Return the [X, Y] coordinate for the center point of the cell that contains the specified text.  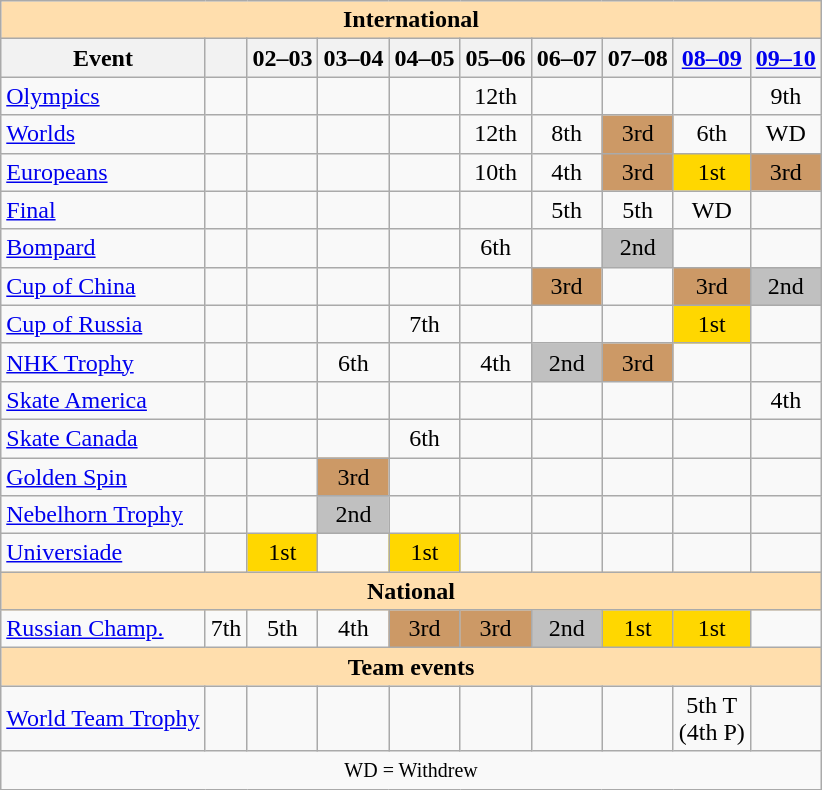
Golden Spin [103, 477]
Nebelhorn Trophy [103, 515]
06–07 [566, 58]
Olympics [103, 96]
09–10 [786, 58]
National [412, 591]
Cup of China [103, 286]
9th [786, 96]
Russian Champ. [103, 629]
World Team Trophy [103, 718]
NHK Trophy [103, 362]
Final [103, 210]
03–04 [354, 58]
8th [566, 134]
Europeans [103, 172]
Universiade [103, 553]
07–08 [638, 58]
International [412, 20]
05–06 [496, 58]
Team events [412, 667]
10th [496, 172]
04–05 [424, 58]
Skate Canada [103, 438]
Cup of Russia [103, 324]
08–09 [712, 58]
02–03 [282, 58]
WD = Withdrew [412, 770]
Bompard [103, 248]
5th T (4th P) [712, 718]
Worlds [103, 134]
Skate America [103, 400]
Event [103, 58]
